Extract the [x, y] coordinate from the center of the cell holding the provided text.  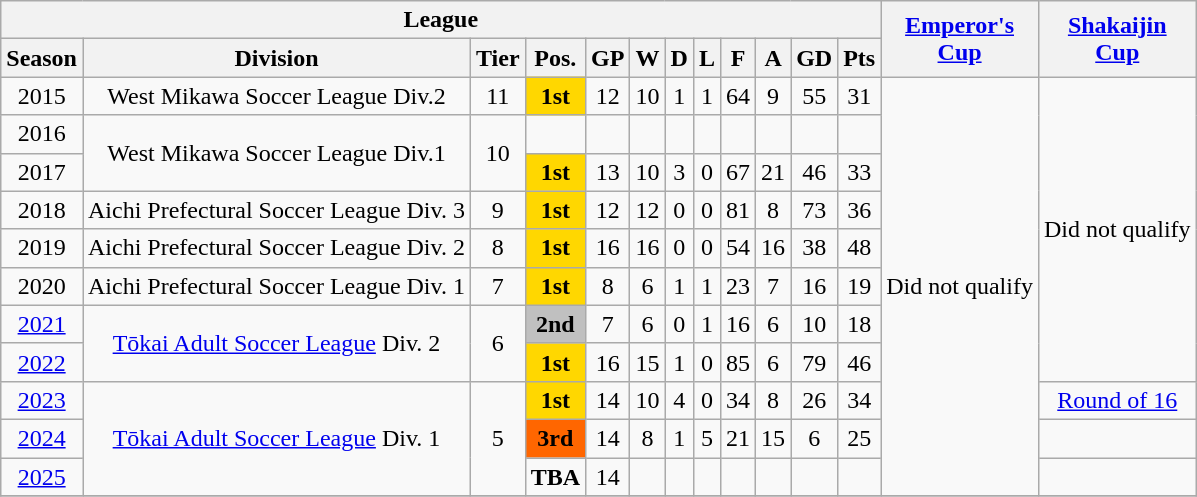
2024 [42, 438]
Round of 16 [1117, 400]
23 [738, 286]
League [441, 20]
2025 [42, 477]
18 [860, 324]
3rd [555, 438]
Tōkai Adult Soccer League Div. 1 [276, 438]
L [706, 58]
31 [860, 96]
2020 [42, 286]
25 [860, 438]
2023 [42, 400]
Aichi Prefectural Soccer League Div. 1 [276, 286]
Aichi Prefectural Soccer League Div. 3 [276, 210]
W [648, 58]
2016 [42, 134]
55 [814, 96]
33 [860, 172]
81 [738, 210]
79 [814, 362]
2017 [42, 172]
D [679, 58]
Aichi Prefectural Soccer League Div. 2 [276, 248]
4 [679, 400]
Division [276, 58]
26 [814, 400]
38 [814, 248]
67 [738, 172]
2015 [42, 96]
2022 [42, 362]
F [738, 58]
Season [42, 58]
85 [738, 362]
73 [814, 210]
Tier [498, 58]
GP [608, 58]
A [774, 58]
3 [679, 172]
2nd [555, 324]
Tōkai Adult Soccer League Div. 2 [276, 343]
48 [860, 248]
19 [860, 286]
54 [738, 248]
West Mikawa Soccer League Div.1 [276, 153]
2018 [42, 210]
ShakaijinCup [1117, 39]
11 [498, 96]
2021 [42, 324]
GD [814, 58]
Pos. [555, 58]
West Mikawa Soccer League Div.2 [276, 96]
Emperor'sCup [960, 39]
64 [738, 96]
2019 [42, 248]
13 [608, 172]
36 [860, 210]
Pts [860, 58]
TBA [555, 477]
